Pinpoint the cell where the given text exists, returning its (X, Y) midpoint coordinate. 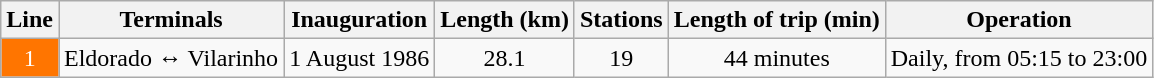
44 minutes (776, 58)
Inauguration (360, 20)
Eldorado ↔ Vilarinho (170, 58)
1 August 1986 (360, 58)
Operation (1018, 20)
1 (30, 58)
Daily, from 05:15 to 23:00 (1018, 58)
Length of trip (min) (776, 20)
Stations (621, 20)
Line (30, 20)
Length (km) (505, 20)
Terminals (170, 20)
28.1 (505, 58)
19 (621, 58)
